Find where the given text appears and provide that cell's center as [X, Y] coordinate. 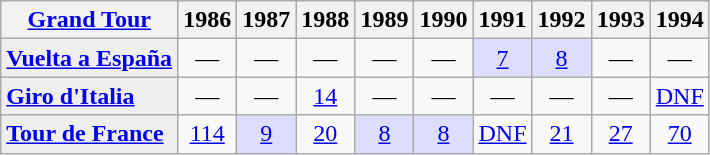
7 [502, 58]
Giro d'Italia [90, 96]
Vuelta a España [90, 58]
27 [620, 134]
1986 [208, 20]
14 [326, 96]
20 [326, 134]
Tour de France [90, 134]
1990 [444, 20]
Grand Tour [90, 20]
1992 [562, 20]
1991 [502, 20]
21 [562, 134]
1988 [326, 20]
1987 [266, 20]
9 [266, 134]
114 [208, 134]
1994 [680, 20]
1993 [620, 20]
70 [680, 134]
1989 [384, 20]
